Find where the given text appears and provide that cell's center as (X, Y) coordinate. 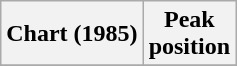
Chart (1985) (72, 34)
Peak position (189, 34)
